Output the (X, Y) coordinate of the center of the cell containing the given text.  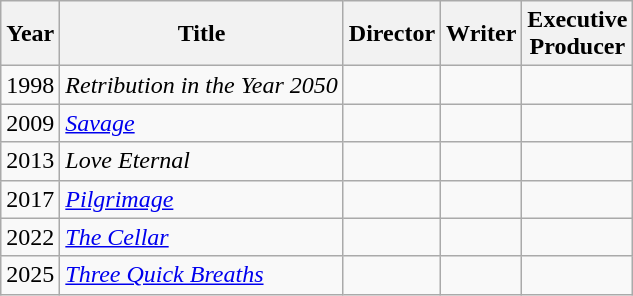
2013 (30, 161)
Title (202, 34)
Director (392, 34)
Three Quick Breaths (202, 275)
Savage (202, 123)
Writer (482, 34)
2022 (30, 237)
Pilgrimage (202, 199)
1998 (30, 85)
2017 (30, 199)
ExecutiveProducer (578, 34)
Retribution in the Year 2050 (202, 85)
Love Eternal (202, 161)
2009 (30, 123)
Year (30, 34)
2025 (30, 275)
The Cellar (202, 237)
